Identify which cell holds the provided text, then report its [x, y] central coordinate. 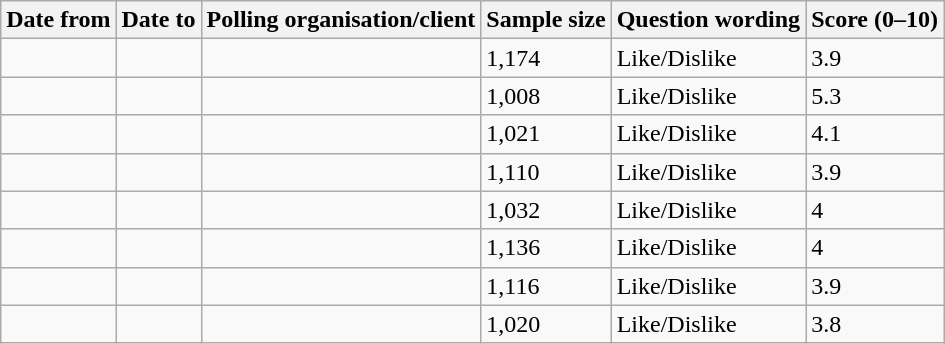
Polling organisation/client [341, 20]
1,116 [546, 286]
1,136 [546, 248]
Question wording [708, 20]
1,110 [546, 172]
1,174 [546, 58]
1,008 [546, 96]
4.1 [875, 134]
5.3 [875, 96]
Date to [158, 20]
Sample size [546, 20]
Score (0–10) [875, 20]
Date from [58, 20]
1,020 [546, 324]
3.8 [875, 324]
1,032 [546, 210]
1,021 [546, 134]
